Find where the given text appears and provide that cell's center as (x, y) coordinate. 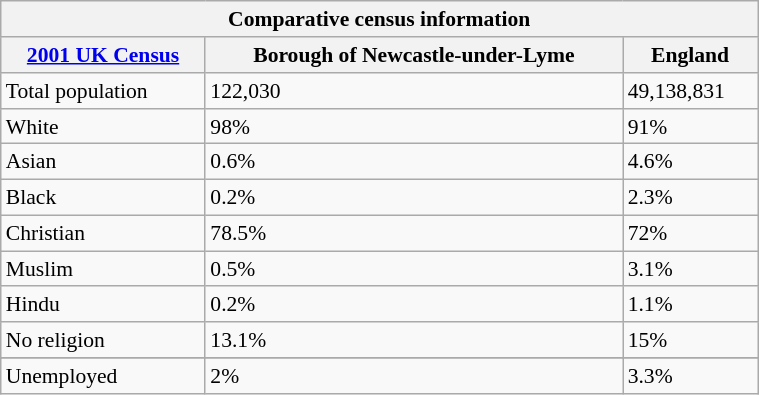
2% (414, 376)
3.3% (690, 376)
England (690, 55)
Comparative census information (380, 19)
Black (104, 197)
122,030 (414, 91)
Muslim (104, 269)
15% (690, 340)
4.6% (690, 162)
Christian (104, 233)
0.5% (414, 269)
72% (690, 233)
No religion (104, 340)
2.3% (690, 197)
49,138,831 (690, 91)
Hindu (104, 304)
91% (690, 126)
Unemployed (104, 376)
98% (414, 126)
Total population (104, 91)
0.6% (414, 162)
2001 UK Census (104, 55)
78.5% (414, 233)
Asian (104, 162)
1.1% (690, 304)
Borough of Newcastle-under-Lyme (414, 55)
3.1% (690, 269)
White (104, 126)
13.1% (414, 340)
